Search for the cell housing the specified text and yield its [X, Y] center coordinate. 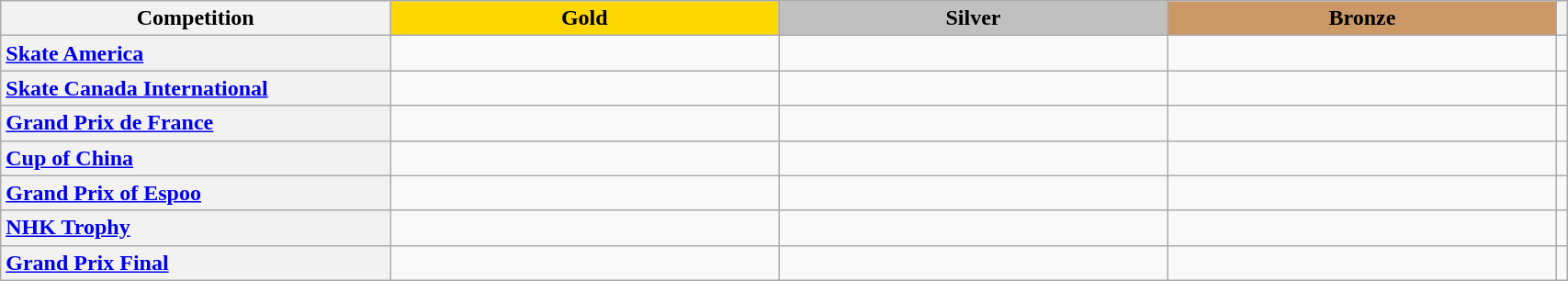
Grand Prix Final [196, 263]
Grand Prix of Espoo [196, 193]
Competition [196, 18]
Bronze [1361, 18]
Grand Prix de France [196, 123]
Skate America [196, 53]
Gold [584, 18]
NHK Trophy [196, 228]
Skate Canada International [196, 88]
Cup of China [196, 158]
Silver [974, 18]
